Provide the (x, y) coordinate of the cell's center where the given text is located.  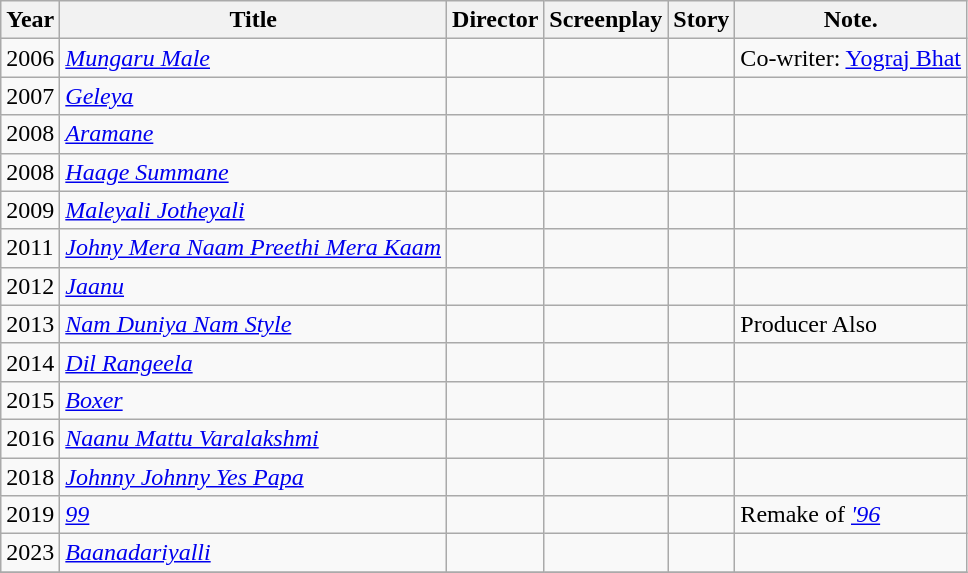
2013 (30, 324)
Story (702, 20)
Remake of '96 (851, 515)
2014 (30, 362)
Jaanu (254, 286)
Maleyali Jotheyali (254, 210)
Haage Summane (254, 172)
Boxer (254, 400)
Year (30, 20)
2009 (30, 210)
Aramane (254, 134)
Nam Duniya Nam Style (254, 324)
Dil Rangeela (254, 362)
2007 (30, 96)
Mungaru Male (254, 58)
Naanu Mattu Varalakshmi (254, 438)
Geleya (254, 96)
2016 (30, 438)
Johnny Johnny Yes Papa (254, 477)
Note. (851, 20)
2023 (30, 553)
Baanadariyalli (254, 553)
2006 (30, 58)
Screenplay (606, 20)
2012 (30, 286)
Title (254, 20)
Co-writer: Yograj Bhat (851, 58)
Producer Also (851, 324)
2011 (30, 248)
2018 (30, 477)
2019 (30, 515)
Director (496, 20)
Johny Mera Naam Preethi Mera Kaam (254, 248)
99 (254, 515)
2015 (30, 400)
